Output the [X, Y] coordinate of the center of the cell containing the given text.  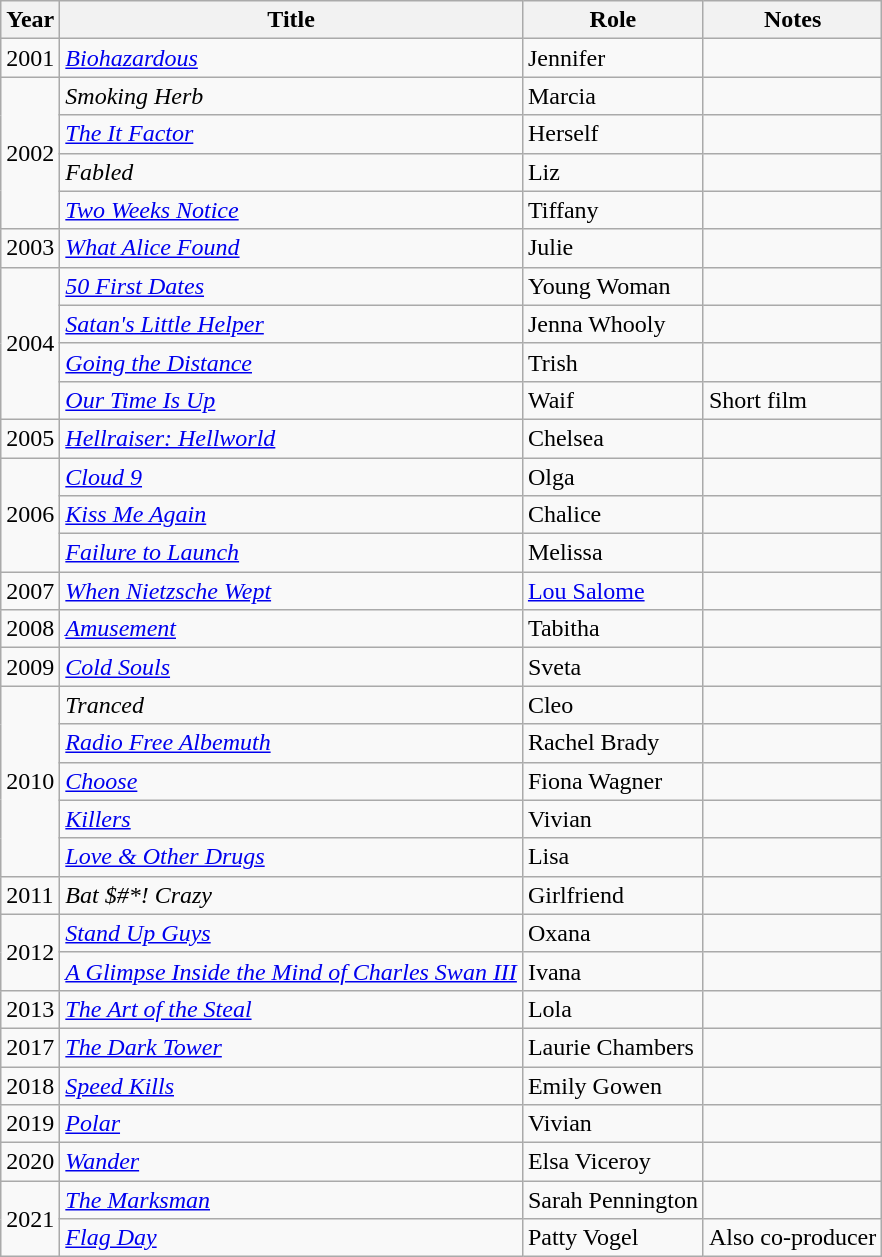
Tabitha [612, 629]
Smoking Herb [292, 96]
What Alice Found [292, 248]
The Marksman [292, 1200]
The Dark Tower [292, 1047]
Emily Gowen [612, 1085]
Herself [612, 134]
Bat $#*! Crazy [292, 895]
2004 [30, 343]
Jennifer [612, 58]
Also co-producer [792, 1238]
2008 [30, 629]
When Nietzsche Wept [292, 591]
Kiss Me Again [292, 515]
Satan's Little Helper [292, 324]
2017 [30, 1047]
2021 [30, 1219]
2011 [30, 895]
2020 [30, 1162]
Radio Free Albemuth [292, 743]
2006 [30, 515]
2010 [30, 781]
Marcia [612, 96]
Sveta [612, 667]
2001 [30, 58]
Speed Kills [292, 1085]
Failure to Launch [292, 553]
Tranced [292, 705]
A Glimpse Inside the Mind of Charles Swan III [292, 971]
Flag Day [292, 1238]
Young Woman [612, 286]
Melissa [612, 553]
2007 [30, 591]
Title [292, 20]
Lola [612, 1009]
2012 [30, 952]
The It Factor [292, 134]
50 First Dates [292, 286]
Our Time Is Up [292, 400]
2003 [30, 248]
2019 [30, 1124]
2013 [30, 1009]
Patty Vogel [612, 1238]
Cold Souls [292, 667]
Polar [292, 1124]
Cleo [612, 705]
2005 [30, 438]
Short film [792, 400]
Laurie Chambers [612, 1047]
Love & Other Drugs [292, 857]
2009 [30, 667]
Wander [292, 1162]
Chalice [612, 515]
Oxana [612, 933]
Role [612, 20]
Girlfriend [612, 895]
Lisa [612, 857]
Stand Up Guys [292, 933]
Cloud 9 [292, 477]
Trish [612, 362]
2018 [30, 1085]
Killers [292, 819]
Waif [612, 400]
Ivana [612, 971]
Two Weeks Notice [292, 210]
Notes [792, 20]
Chelsea [612, 438]
Sarah Pennington [612, 1200]
Jenna Whooly [612, 324]
Liz [612, 172]
Going the Distance [292, 362]
Tiffany [612, 210]
Choose [292, 781]
Rachel Brady [612, 743]
Biohazardous [292, 58]
Fabled [292, 172]
Hellraiser: Hellworld [292, 438]
Olga [612, 477]
Year [30, 20]
Lou Salome [612, 591]
Amusement [292, 629]
Fiona Wagner [612, 781]
Elsa Viceroy [612, 1162]
2002 [30, 153]
Julie [612, 248]
The Art of the Steal [292, 1009]
